Return [X, Y] of the center of cell containing provided text 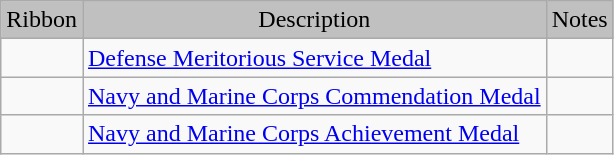
Navy and Marine Corps Commendation Medal [314, 96]
Navy and Marine Corps Achievement Medal [314, 134]
Notes [580, 20]
Description [314, 20]
Defense Meritorious Service Medal [314, 58]
Ribbon [42, 20]
